For the text-containing cell, return its midpoint in [x, y] coordinate format. 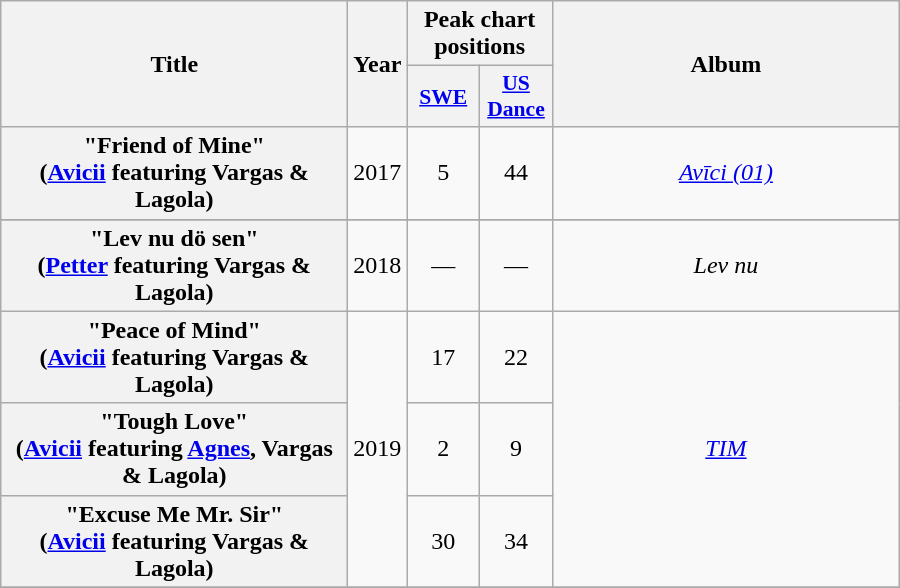
Album [726, 64]
22 [516, 357]
2017 [378, 173]
Year [378, 64]
TIM [726, 449]
5 [444, 173]
30 [444, 541]
2 [444, 449]
44 [516, 173]
17 [444, 357]
"Tough Love"(Avicii featuring Agnes, Vargas & Lagola) [174, 449]
US Dance [516, 96]
34 [516, 541]
"Lev nu dö sen"(Petter featuring Vargas & Lagola) [174, 265]
"Peace of Mind"(Avicii featuring Vargas & Lagola) [174, 357]
Lev nu [726, 265]
Peak chart positions [480, 34]
2018 [378, 265]
9 [516, 449]
SWE [444, 96]
Title [174, 64]
2019 [378, 449]
"Excuse Me Mr. Sir"(Avicii featuring Vargas & Lagola) [174, 541]
"Friend of Mine"(Avicii featuring Vargas & Lagola) [174, 173]
Avīci (01) [726, 173]
